Identify which cell holds the provided text, then report its (X, Y) central coordinate. 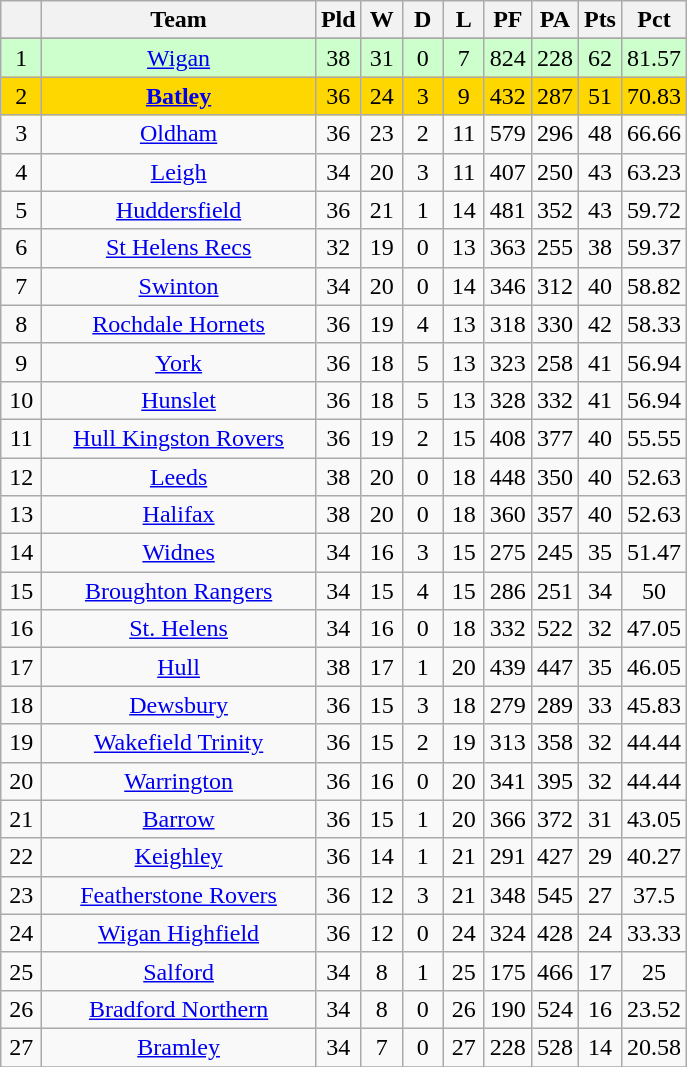
481 (508, 210)
42 (600, 324)
324 (508, 933)
175 (508, 971)
66.66 (654, 134)
Halifax (179, 515)
Salford (179, 971)
312 (554, 286)
357 (554, 515)
20.58 (654, 1047)
Featherstone Rovers (179, 895)
Pts (600, 20)
522 (554, 629)
Huddersfield (179, 210)
395 (554, 781)
528 (554, 1047)
58.33 (654, 324)
545 (554, 895)
Broughton Rangers (179, 591)
258 (554, 362)
50 (654, 591)
29 (600, 857)
279 (508, 705)
250 (554, 172)
255 (554, 248)
70.83 (654, 96)
448 (508, 477)
51.47 (654, 553)
579 (508, 134)
Team (179, 20)
47.05 (654, 629)
St. Helens (179, 629)
Pct (654, 20)
341 (508, 781)
Wakefield Trinity (179, 743)
296 (554, 134)
Oldham (179, 134)
363 (508, 248)
291 (508, 857)
Batley (179, 96)
62 (600, 58)
10 (22, 400)
318 (508, 324)
Leigh (179, 172)
Hull (179, 667)
Leeds (179, 477)
Barrow (179, 819)
428 (554, 933)
Widnes (179, 553)
St Helens Recs (179, 248)
408 (508, 438)
366 (508, 819)
Pld (338, 20)
59.37 (654, 248)
58.82 (654, 286)
Dewsbury (179, 705)
W (382, 20)
23.52 (654, 1009)
286 (508, 591)
Bradford Northern (179, 1009)
Wigan (179, 58)
Swinton (179, 286)
190 (508, 1009)
Wigan Highfield (179, 933)
L (464, 20)
328 (508, 400)
360 (508, 515)
432 (508, 96)
PA (554, 20)
33 (600, 705)
48 (600, 134)
Keighley (179, 857)
43.05 (654, 819)
York (179, 362)
D (422, 20)
Bramley (179, 1047)
59.72 (654, 210)
Hunslet (179, 400)
350 (554, 477)
407 (508, 172)
275 (508, 553)
81.57 (654, 58)
330 (554, 324)
372 (554, 819)
348 (508, 895)
287 (554, 96)
46.05 (654, 667)
51 (600, 96)
37.5 (654, 895)
245 (554, 553)
6 (22, 248)
55.55 (654, 438)
824 (508, 58)
Rochdale Hornets (179, 324)
377 (554, 438)
33.33 (654, 933)
323 (508, 362)
313 (508, 743)
45.83 (654, 705)
Warrington (179, 781)
40.27 (654, 857)
PF (508, 20)
352 (554, 210)
22 (22, 857)
427 (554, 857)
289 (554, 705)
524 (554, 1009)
466 (554, 971)
447 (554, 667)
Hull Kingston Rovers (179, 438)
63.23 (654, 172)
358 (554, 743)
251 (554, 591)
346 (508, 286)
439 (508, 667)
